Output the [x, y] coordinate of the center of the cell containing the given text.  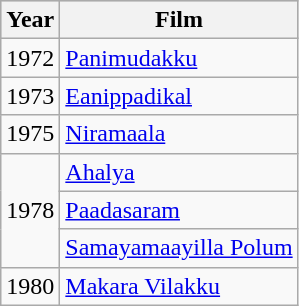
Makara Vilakku [179, 286]
1980 [30, 286]
Film [179, 20]
Niramaala [179, 134]
1972 [30, 58]
Panimudakku [179, 58]
Samayamaayilla Polum [179, 248]
Paadasaram [179, 210]
Eanippadikal [179, 96]
1975 [30, 134]
1973 [30, 96]
Ahalya [179, 172]
1978 [30, 210]
Year [30, 20]
